From the cell containing the given text, extract its center point as [X, Y] coordinate. 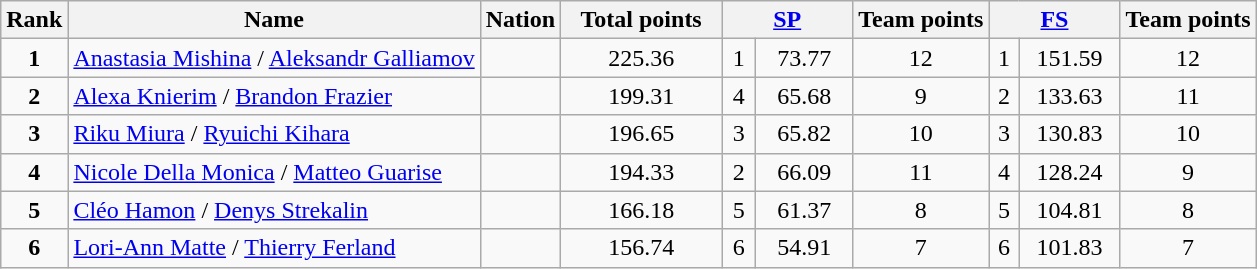
Total points [642, 20]
Riku Miura / Ryuichi Kihara [274, 134]
65.68 [804, 96]
151.59 [1070, 58]
104.81 [1070, 210]
194.33 [642, 172]
133.63 [1070, 96]
199.31 [642, 96]
Alexa Knierim / Brandon Frazier [274, 96]
Lori-Ann Matte / Thierry Ferland [274, 248]
66.09 [804, 172]
156.74 [642, 248]
196.65 [642, 134]
61.37 [804, 210]
Nicole Della Monica / Matteo Guarise [274, 172]
SP [788, 20]
FS [1054, 20]
130.83 [1070, 134]
65.82 [804, 134]
Nation [520, 20]
128.24 [1070, 172]
101.83 [1070, 248]
73.77 [804, 58]
Name [274, 20]
166.18 [642, 210]
Anastasia Mishina / Aleksandr Galliamov [274, 58]
Rank [34, 20]
54.91 [804, 248]
Cléo Hamon / Denys Strekalin [274, 210]
225.36 [642, 58]
